Locate the cell with the specified text and output its (X, Y) center coordinate. 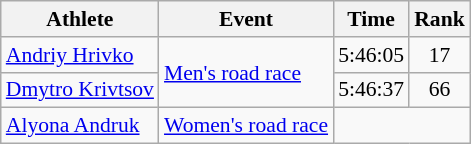
5:46:05 (371, 55)
Dmytro Krivtsov (80, 90)
Women's road race (246, 126)
Athlete (80, 19)
Andriy Hrivko (80, 55)
5:46:37 (371, 90)
Rank (440, 19)
Alyona Andruk (80, 126)
Event (246, 19)
Time (371, 19)
Men's road race (246, 72)
17 (440, 55)
66 (440, 90)
